Scan for the cell matching the given text and deliver its (x, y) coordinate at center. 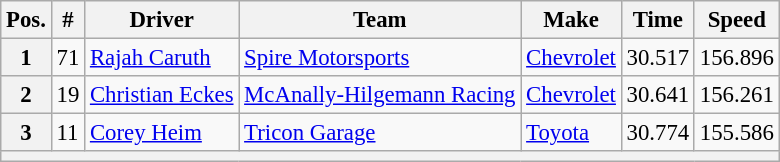
Team (380, 20)
Spire Motorsports (380, 58)
19 (68, 95)
# (68, 20)
Speed (736, 20)
30.517 (658, 58)
2 (26, 95)
156.896 (736, 58)
71 (68, 58)
McAnally-Hilgemann Racing (380, 95)
Toyota (571, 133)
30.774 (658, 133)
Rajah Caruth (162, 58)
156.261 (736, 95)
Driver (162, 20)
3 (26, 133)
155.586 (736, 133)
1 (26, 58)
30.641 (658, 95)
Tricon Garage (380, 133)
Christian Eckes (162, 95)
Pos. (26, 20)
Make (571, 20)
11 (68, 133)
Time (658, 20)
Corey Heim (162, 133)
